Output the (x, y) coordinate of the center of the cell containing the given text.  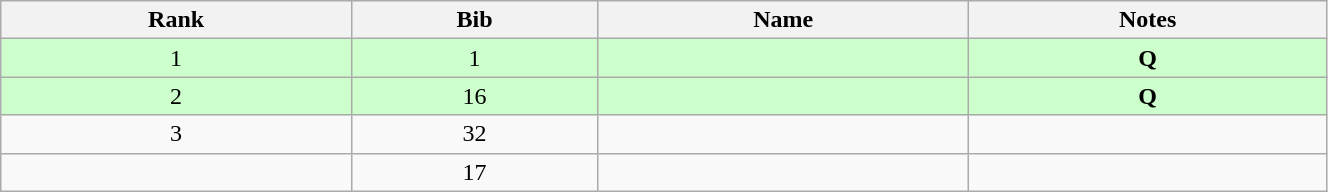
Rank (176, 20)
Name (784, 20)
2 (176, 96)
3 (176, 134)
32 (474, 134)
Bib (474, 20)
16 (474, 96)
Notes (1148, 20)
17 (474, 172)
